Provide the [X, Y] coordinate of the cell's center where the given text is located.  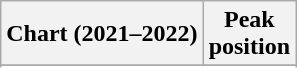
Peakposition [249, 34]
Chart (2021–2022) [102, 34]
